Output the [X, Y] coordinate of the center of the cell containing the given text.  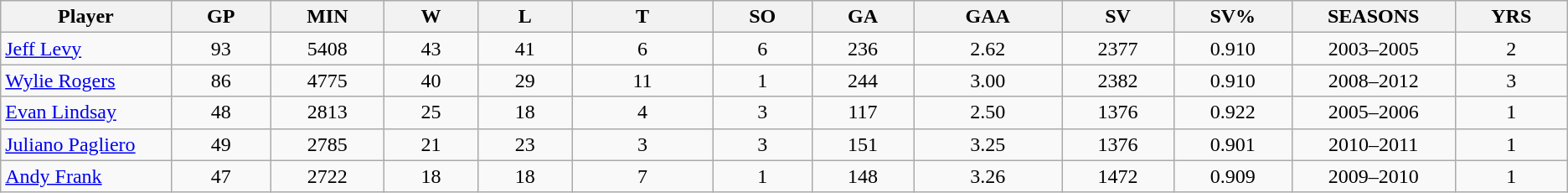
W [431, 17]
2009–2010 [1374, 176]
MIN [327, 17]
25 [431, 112]
2010–2011 [1374, 144]
GA [863, 17]
2 [1511, 49]
Jeff Levy [85, 49]
29 [525, 81]
YRS [1511, 17]
2785 [327, 144]
2003–2005 [1374, 49]
2005–2006 [1374, 112]
4 [642, 112]
0.922 [1233, 112]
GP [221, 17]
5408 [327, 49]
0.909 [1233, 176]
2008–2012 [1374, 81]
Player [85, 17]
236 [863, 49]
L [525, 17]
SV% [1233, 17]
11 [642, 81]
48 [221, 112]
Juliano Pagliero [85, 144]
47 [221, 176]
SV [1118, 17]
2.62 [988, 49]
40 [431, 81]
2377 [1118, 49]
21 [431, 144]
41 [525, 49]
Andy Frank [85, 176]
43 [431, 49]
148 [863, 176]
151 [863, 144]
2813 [327, 112]
2722 [327, 176]
2382 [1118, 81]
0.901 [1233, 144]
244 [863, 81]
117 [863, 112]
Wylie Rogers [85, 81]
3.25 [988, 144]
93 [221, 49]
SEASONS [1374, 17]
SO [762, 17]
86 [221, 81]
2.50 [988, 112]
3.00 [988, 81]
49 [221, 144]
7 [642, 176]
1472 [1118, 176]
GAA [988, 17]
T [642, 17]
4775 [327, 81]
3.26 [988, 176]
Evan Lindsay [85, 112]
23 [525, 144]
